Pinpoint the cell where the given text exists, returning its [X, Y] midpoint coordinate. 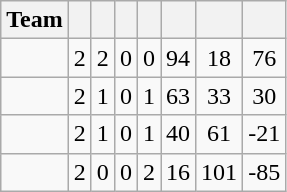
30 [264, 96]
76 [264, 58]
94 [178, 58]
101 [220, 172]
Team [35, 20]
63 [178, 96]
18 [220, 58]
40 [178, 134]
61 [220, 134]
-21 [264, 134]
16 [178, 172]
33 [220, 96]
-85 [264, 172]
